Return the [X, Y] coordinate for the center point of the cell that contains the specified text.  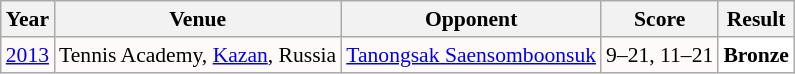
Score [660, 19]
Tanongsak Saensomboonsuk [471, 55]
Year [28, 19]
2013 [28, 55]
Bronze [756, 55]
Venue [198, 19]
Opponent [471, 19]
9–21, 11–21 [660, 55]
Result [756, 19]
Tennis Academy, Kazan, Russia [198, 55]
